Detect which cell encompasses the target text, then output its [X, Y] center coordinate. 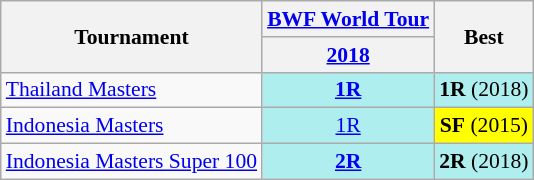
1R (2018) [484, 90]
BWF World Tour [348, 19]
SF (2015) [484, 126]
2R (2018) [484, 162]
2018 [348, 55]
Best [484, 36]
Tournament [132, 36]
Indonesia Masters Super 100 [132, 162]
Indonesia Masters [132, 126]
2R [348, 162]
Thailand Masters [132, 90]
